Provide the (x, y) coordinate of the cell's center where the given text is located.  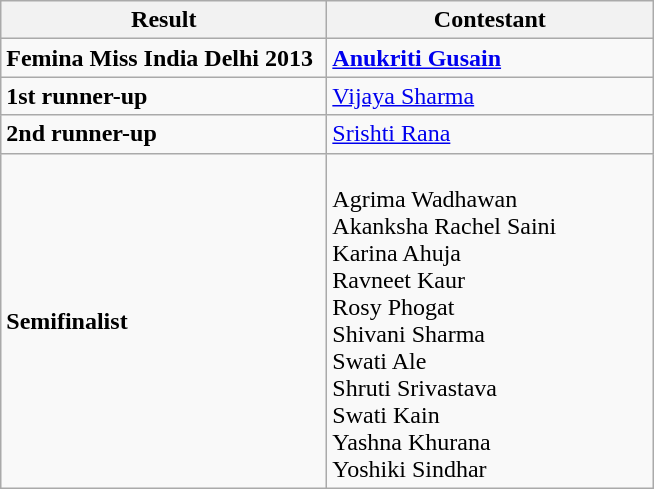
Vijaya Sharma (490, 96)
1st runner-up (164, 96)
Anukriti Gusain (490, 58)
Result (164, 20)
Semifinalist (164, 320)
Contestant (490, 20)
Femina Miss India Delhi 2013 (164, 58)
2nd runner-up (164, 134)
Srishti Rana (490, 134)
